Extract the [x, y] coordinate from the center of the cell holding the provided text.  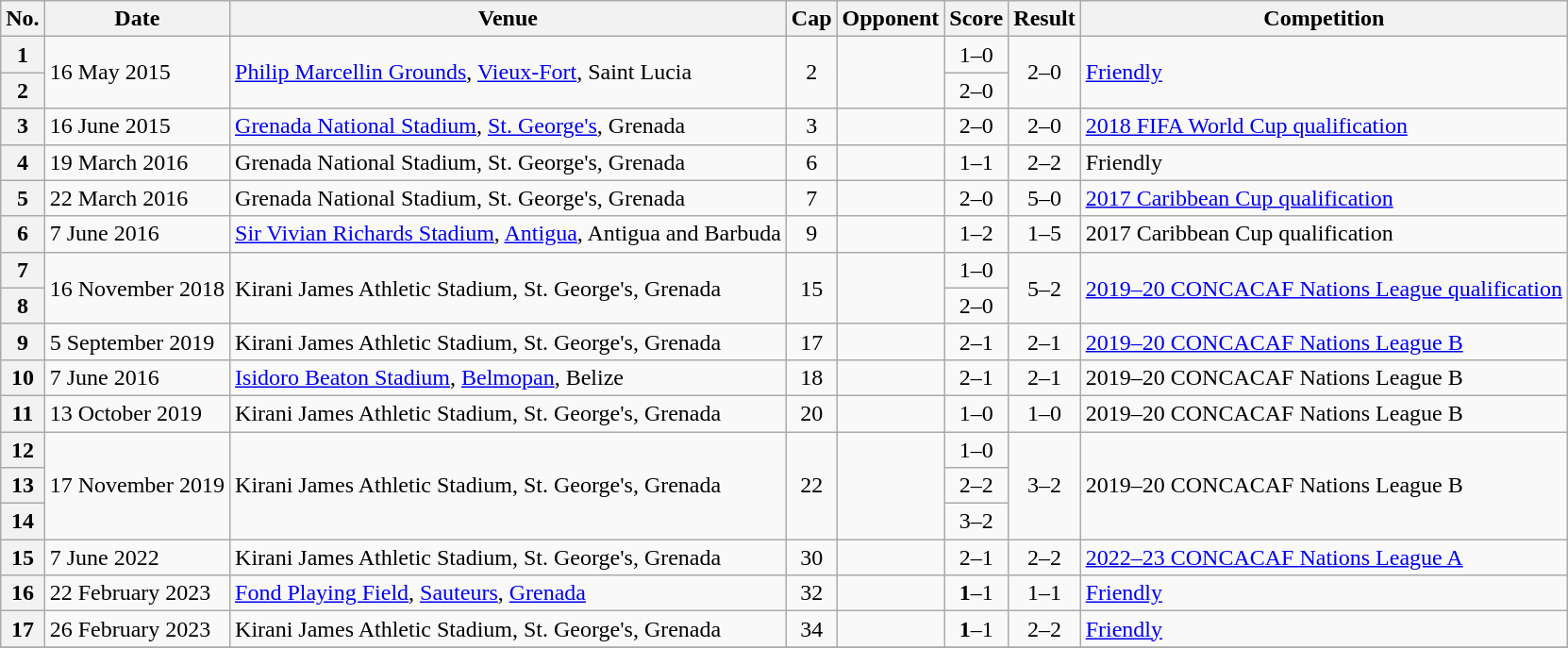
5–2 [1044, 288]
22 March 2016 [137, 198]
Opponent [891, 19]
32 [811, 593]
4 [23, 162]
12 [23, 450]
17 November 2019 [137, 486]
7 June 2022 [137, 557]
16 [23, 593]
1 [23, 55]
18 [811, 377]
34 [811, 629]
22 February 2023 [137, 593]
8 [23, 306]
Result [1044, 19]
Competition [1324, 19]
Sir Vivian Richards Stadium, Antigua, Antigua and Barbuda [509, 234]
1–5 [1044, 234]
13 [23, 486]
2022–23 CONCACAF Nations League A [1324, 557]
No. [23, 19]
16 June 2015 [137, 126]
Venue [509, 19]
Fond Playing Field, Sauteurs, Grenada [509, 593]
20 [811, 413]
16 May 2015 [137, 73]
10 [23, 377]
5–0 [1044, 198]
Philip Marcellin Grounds, Vieux-Fort, Saint Lucia [509, 73]
16 November 2018 [137, 288]
Cap [811, 19]
5 September 2019 [137, 341]
Score [976, 19]
2019–20 CONCACAF Nations League qualification [1324, 288]
Isidoro Beaton Stadium, Belmopan, Belize [509, 377]
22 [811, 486]
30 [811, 557]
1–2 [976, 234]
26 February 2023 [137, 629]
11 [23, 413]
2018 FIFA World Cup qualification [1324, 126]
13 October 2019 [137, 413]
14 [23, 522]
Date [137, 19]
5 [23, 198]
19 March 2016 [137, 162]
